From the cell containing the given text, extract its center point as [X, Y] coordinate. 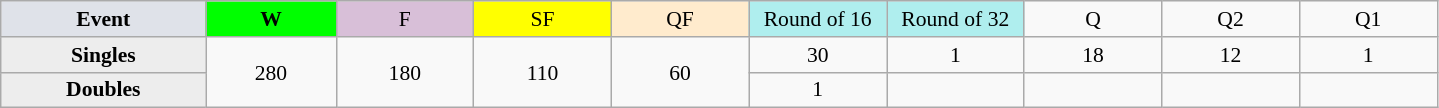
W [271, 19]
SF [543, 19]
Event [104, 19]
180 [405, 72]
18 [1093, 55]
Q2 [1231, 19]
QF [680, 19]
Round of 32 [955, 19]
F [405, 19]
Doubles [104, 90]
Singles [104, 55]
Q [1093, 19]
Q1 [1368, 19]
12 [1231, 55]
Round of 16 [818, 19]
30 [818, 55]
60 [680, 72]
280 [271, 72]
110 [543, 72]
